Return (x, y) of the center of cell containing provided text 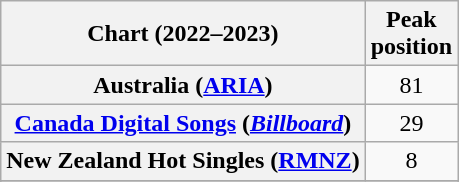
81 (411, 85)
Canada Digital Songs (Billboard) (183, 123)
Chart (2022–2023) (183, 34)
29 (411, 123)
Peakposition (411, 34)
Australia (ARIA) (183, 85)
New Zealand Hot Singles (RMNZ) (183, 161)
8 (411, 161)
